Find where the given text appears and provide that cell's center as (x, y) coordinate. 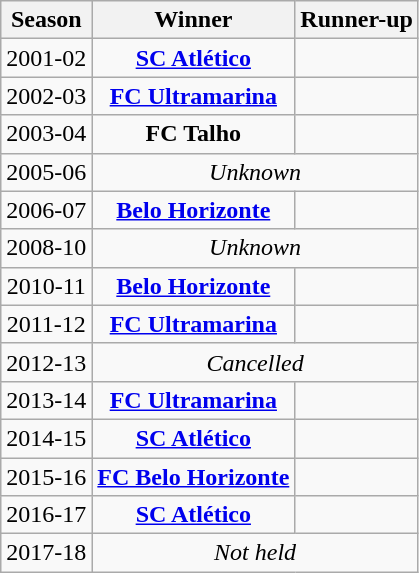
FC Belo Horizonte (194, 477)
2017-18 (46, 553)
2012-13 (46, 362)
2013-14 (46, 400)
2010-11 (46, 286)
FC Talho (194, 134)
2003-04 (46, 134)
2016-17 (46, 515)
2008-10 (46, 248)
Season (46, 20)
2014-15 (46, 438)
2006-07 (46, 210)
2005-06 (46, 172)
2001-02 (46, 58)
2015-16 (46, 477)
2002-03 (46, 96)
Runner-up (357, 20)
2011-12 (46, 324)
Cancelled (256, 362)
Winner (194, 20)
Not held (256, 553)
